Detect which cell encompasses the target text, then output its (x, y) center coordinate. 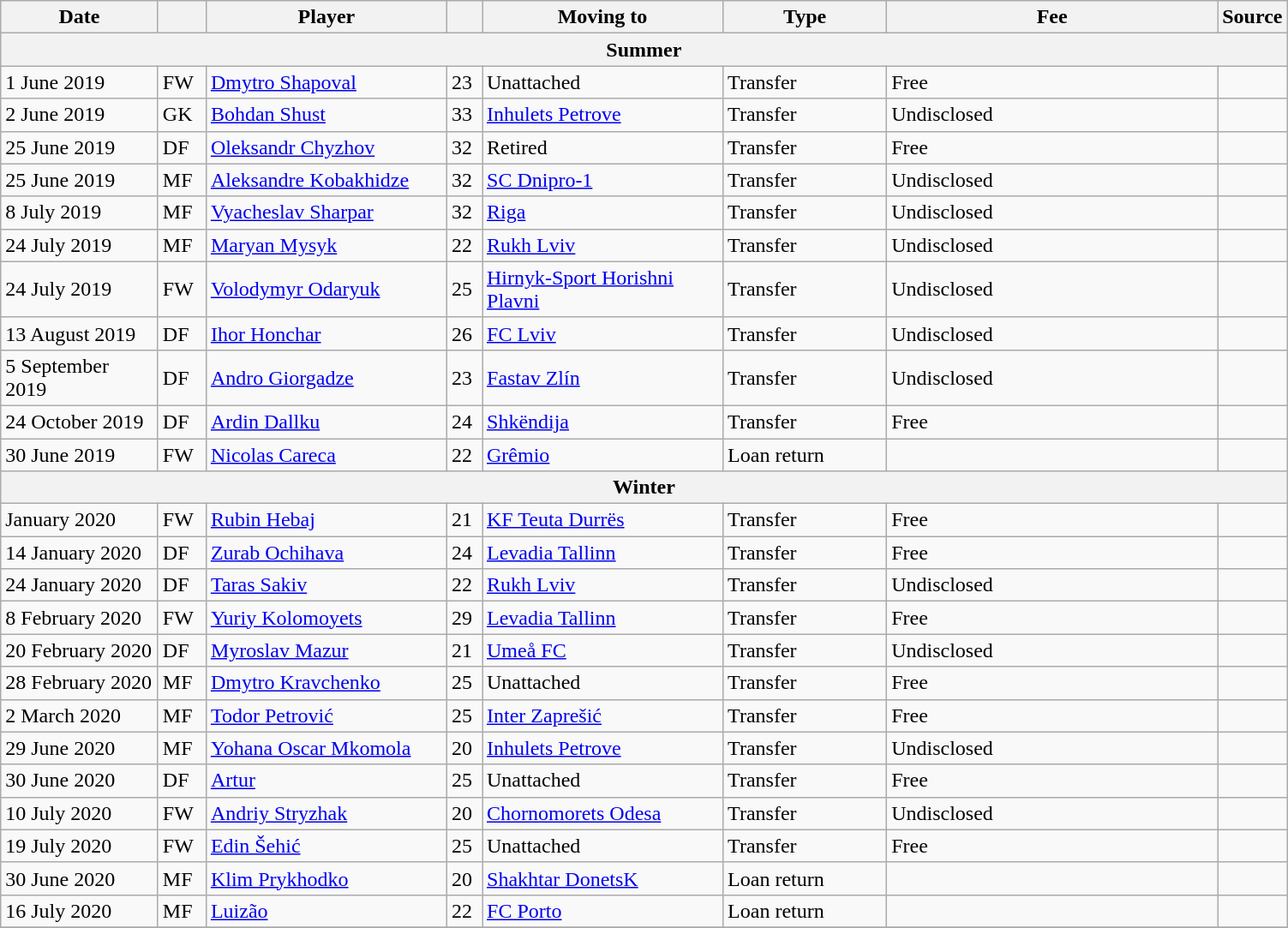
Todor Petrović (326, 715)
29 June 2020 (80, 748)
Dmytro Shapoval (326, 82)
Oleksandr Chyzhov (326, 147)
Artur (326, 781)
24 October 2019 (80, 422)
26 (464, 333)
January 2020 (80, 520)
10 July 2020 (80, 813)
Chornomorets Odesa (602, 813)
8 February 2020 (80, 618)
Ihor Honchar (326, 333)
Andriy Stryzhak (326, 813)
2 June 2019 (80, 115)
Grêmio (602, 455)
Ardin Dallku (326, 422)
Yuriy Kolomoyets (326, 618)
Winter (644, 488)
13 August 2019 (80, 333)
Volodymyr Odaryuk (326, 290)
24 January 2020 (80, 585)
Source (1253, 17)
28 February 2020 (80, 683)
Luizão (326, 911)
Date (80, 17)
Dmytro Kravchenko (326, 683)
20 February 2020 (80, 650)
Retired (602, 147)
29 (464, 618)
5 September 2019 (80, 377)
Riga (602, 213)
SC Dnipro-1 (602, 180)
30 June 2019 (80, 455)
Moving to (602, 17)
Yohana Oscar Mkomola (326, 748)
8 July 2019 (80, 213)
Rubin Hebaj (326, 520)
Type (806, 17)
Fee (1052, 17)
Zurab Ochihava (326, 553)
Nicolas Careca (326, 455)
KF Teuta Durrës (602, 520)
Summer (644, 50)
Shkëndija (602, 422)
Hirnyk-Sport Horishni Plavni (602, 290)
2 March 2020 (80, 715)
Maryan Mysyk (326, 245)
19 July 2020 (80, 846)
16 July 2020 (80, 911)
Vyacheslav Sharpar (326, 213)
FC Lviv (602, 333)
33 (464, 115)
FC Porto (602, 911)
Klim Prykhodko (326, 878)
Shakhtar DonetsK (602, 878)
Edin Šehić (326, 846)
Bohdan Shust (326, 115)
Aleksandre Kobakhidze (326, 180)
Inter Zaprešić (602, 715)
14 January 2020 (80, 553)
Taras Sakiv (326, 585)
Fastav Zlín (602, 377)
Myroslav Mazur (326, 650)
Player (326, 17)
1 June 2019 (80, 82)
Andro Giorgadze (326, 377)
GK (182, 115)
Umeå FC (602, 650)
